Determine the [x, y] coordinate at the center of the cell enclosing the given text.  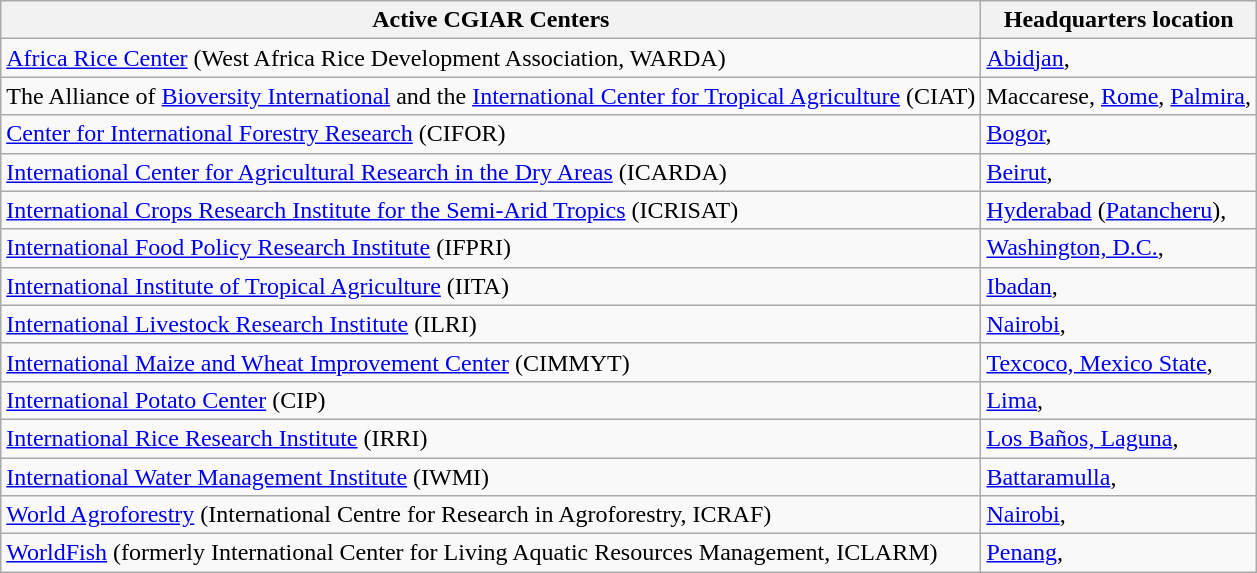
World Agroforestry (International Centre for Research in Agroforestry, ICRAF) [491, 515]
Hyderabad (Patancheru), [1119, 210]
Active CGIAR Centers [491, 20]
Los Baños, Laguna, [1119, 438]
The Alliance of Bioversity International and the International Center for Tropical Agriculture (CIAT) [491, 96]
Battaramulla, [1119, 477]
Abidjan, [1119, 58]
International Institute of Tropical Agriculture (IITA) [491, 286]
WorldFish (formerly International Center for Living Aquatic Resources Management, ICLARM) [491, 553]
International Center for Agricultural Research in the Dry Areas (ICARDA) [491, 172]
International Maize and Wheat Improvement Center (CIMMYT) [491, 362]
International Potato Center (CIP) [491, 400]
Lima, [1119, 400]
Maccarese, Rome, Palmira, [1119, 96]
Penang, [1119, 553]
Bogor, [1119, 134]
International Water Management Institute (IWMI) [491, 477]
Africa Rice Center (West Africa Rice Development Association, WARDA) [491, 58]
Washington, D.C., [1119, 248]
Texcoco, Mexico State, [1119, 362]
International Crops Research Institute for the Semi-Arid Tropics (ICRISAT) [491, 210]
International Food Policy Research Institute (IFPRI) [491, 248]
International Livestock Research Institute (ILRI) [491, 324]
Center for International Forestry Research (CIFOR) [491, 134]
International Rice Research Institute (IRRI) [491, 438]
Beirut, [1119, 172]
Headquarters location [1119, 20]
Ibadan, [1119, 286]
